Find where the given text appears and provide that cell's center as (X, Y) coordinate. 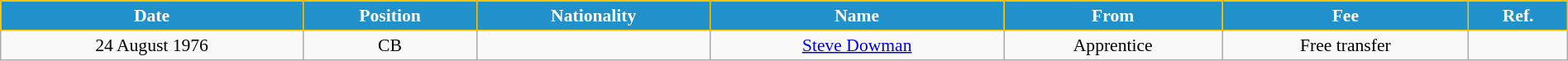
Position (390, 16)
Free transfer (1346, 45)
Nationality (594, 16)
Name (857, 16)
From (1113, 16)
Apprentice (1113, 45)
CB (390, 45)
Ref. (1518, 16)
Steve Dowman (857, 45)
24 August 1976 (152, 45)
Fee (1346, 16)
Date (152, 16)
